Identify which cell holds the provided text, then report its [X, Y] central coordinate. 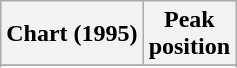
Peakposition [189, 34]
Chart (1995) [72, 34]
